Capture the cell that displays the provided text and extract its [X, Y] central coordinate. 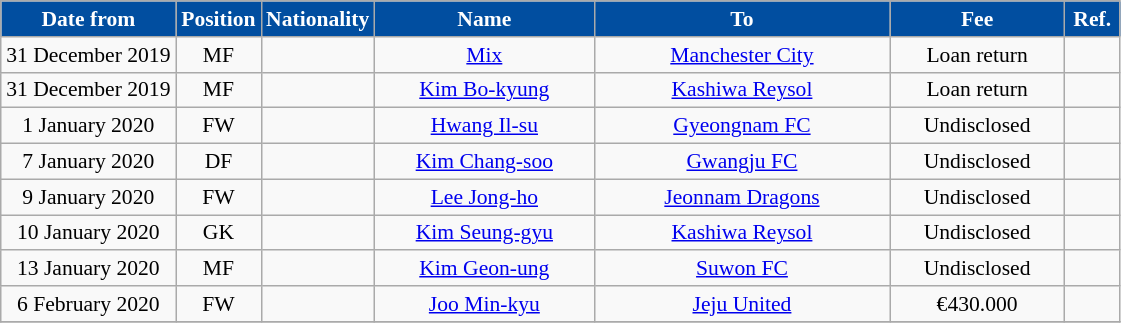
Gwangju FC [742, 162]
Ref. [1092, 19]
Jeonnam Dragons [742, 197]
DF [218, 162]
Joo Min-kyu [484, 304]
Lee Jong-ho [484, 197]
Hwang Il-su [484, 126]
10 January 2020 [88, 233]
Kim Geon-ung [484, 269]
Fee [978, 19]
Manchester City [742, 55]
GK [218, 233]
7 January 2020 [88, 162]
Name [484, 19]
Kim Bo-kyung [484, 90]
Date from [88, 19]
To [742, 19]
Kim Seung-gyu [484, 233]
1 January 2020 [88, 126]
Suwon FC [742, 269]
6 February 2020 [88, 304]
Gyeongnam FC [742, 126]
Position [218, 19]
Nationality [318, 19]
13 January 2020 [88, 269]
Mix [484, 55]
Jeju United [742, 304]
9 January 2020 [88, 197]
€430.000 [978, 304]
Kim Chang-soo [484, 162]
